Scan for the cell matching the given text and deliver its [X, Y] coordinate at center. 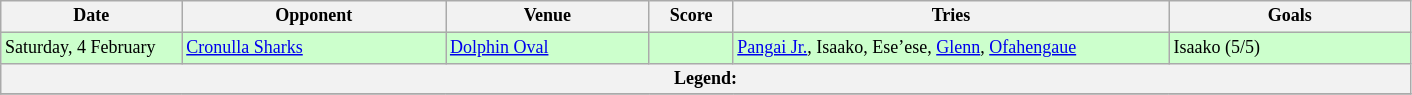
Legend: [706, 78]
Cronulla Sharks [314, 48]
Isaako (5/5) [1290, 48]
Score [691, 16]
Goals [1290, 16]
Pangai Jr., Isaako, Ese’ese, Glenn, Ofahengaue [951, 48]
Saturday, 4 February [92, 48]
Venue [548, 16]
Opponent [314, 16]
Date [92, 16]
Dolphin Oval [548, 48]
Tries [951, 16]
